Pinpoint the cell where the given text exists, returning its [X, Y] midpoint coordinate. 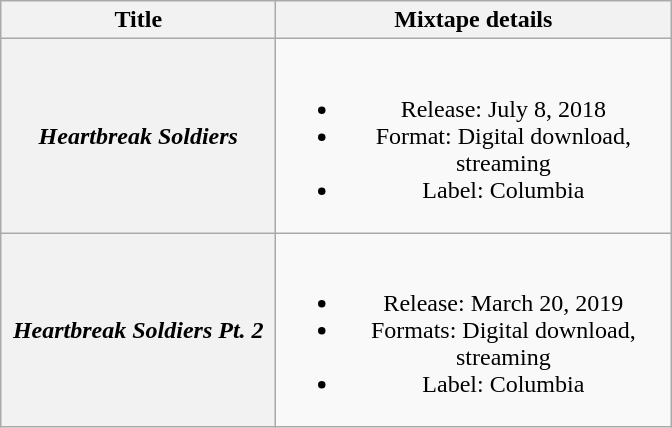
Mixtape details [474, 20]
Release: March 20, 2019Formats: Digital download, streamingLabel: Columbia [474, 330]
Title [138, 20]
Heartbreak Soldiers [138, 136]
Release: July 8, 2018Format: Digital download, streamingLabel: Columbia [474, 136]
Heartbreak Soldiers Pt. 2 [138, 330]
